Return the (x, y) coordinate for the center point of the cell that contains the specified text.  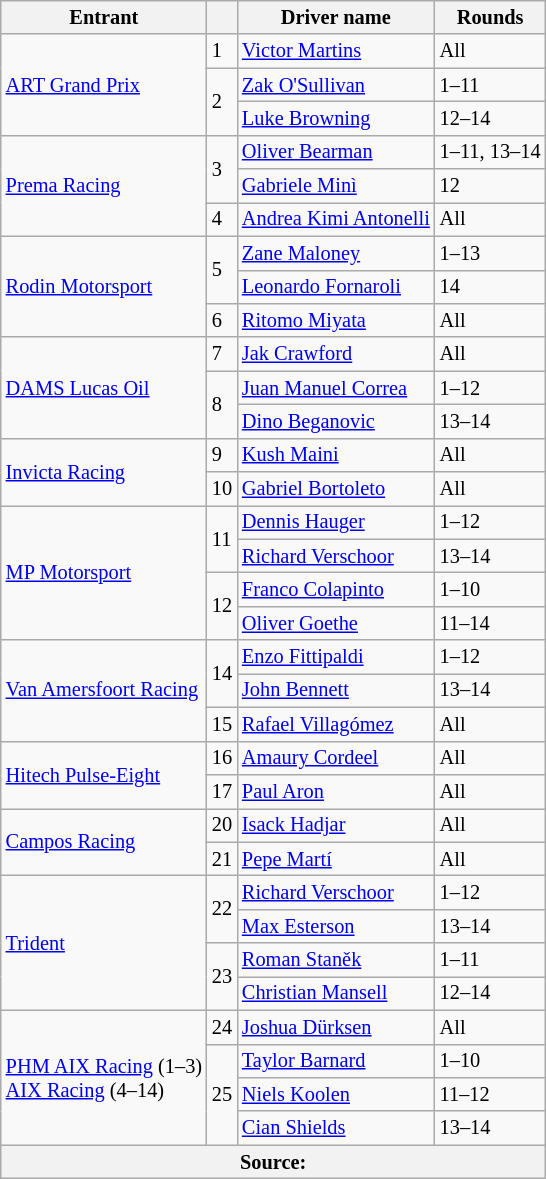
Joshua Dürksen (336, 1027)
6 (222, 320)
John Bennett (336, 690)
Dino Beganovic (336, 421)
Enzo Fittipaldi (336, 657)
Source: (274, 1162)
Entrant (104, 17)
Prema Racing (104, 186)
16 (222, 758)
Leonardo Fornaroli (336, 287)
Juan Manuel Correa (336, 388)
Dennis Hauger (336, 522)
MP Motorsport (104, 572)
22 (222, 908)
Paul Aron (336, 791)
Gabriel Bortoleto (336, 489)
Roman Staněk (336, 960)
24 (222, 1027)
Rounds (490, 17)
Gabriele Minì (336, 186)
Luke Browning (336, 118)
Oliver Goethe (336, 623)
Isack Hadjar (336, 825)
4 (222, 219)
Zane Maloney (336, 253)
Kush Maini (336, 455)
8 (222, 404)
Zak O'Sullivan (336, 85)
5 (222, 270)
Jak Crawford (336, 354)
Max Esterson (336, 926)
Niels Koolen (336, 1094)
17 (222, 791)
23 (222, 976)
11 (222, 538)
3 (222, 168)
Pepe Martí (336, 859)
Oliver Bearman (336, 152)
9 (222, 455)
PHM AIX Racing (1–3) AIX Racing (4–14) (104, 1078)
Hitech Pulse-Eight (104, 774)
Driver name (336, 17)
Franco Colapinto (336, 589)
Cian Shields (336, 1128)
Taylor Barnard (336, 1061)
25 (222, 1094)
11–12 (490, 1094)
Andrea Kimi Antonelli (336, 219)
Victor Martins (336, 51)
21 (222, 859)
Christian Mansell (336, 993)
11–14 (490, 623)
ART Grand Prix (104, 84)
Trident (104, 942)
1 (222, 51)
Invicta Racing (104, 472)
15 (222, 724)
Rodin Motorsport (104, 286)
Van Amersfoort Racing (104, 690)
Amaury Cordeel (336, 758)
2 (222, 102)
Ritomo Miyata (336, 320)
Campos Racing (104, 842)
20 (222, 825)
Rafael Villagómez (336, 724)
10 (222, 489)
1–13 (490, 253)
1–11, 13–14 (490, 152)
7 (222, 354)
DAMS Lucas Oil (104, 388)
